Identify which cell holds the provided text, then report its [X, Y] central coordinate. 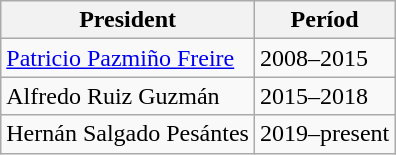
Hernán Salgado Pesántes [128, 134]
Períod [324, 20]
2015–2018 [324, 96]
President [128, 20]
2008–2015 [324, 58]
Alfredo Ruiz Guzmán [128, 96]
2019–present [324, 134]
Patricio Pazmiño Freire [128, 58]
